Detect which cell encompasses the target text, then output its [x, y] center coordinate. 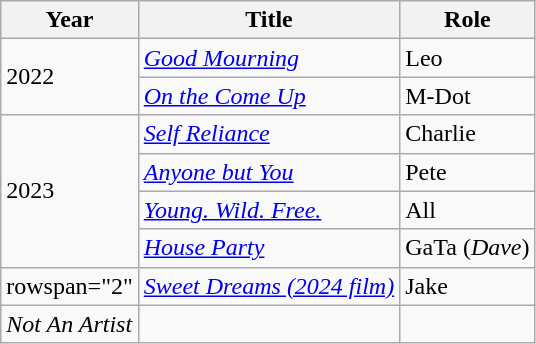
Title [268, 20]
2023 [70, 191]
Sweet Dreams (2024 film) [268, 286]
Anyone but You [268, 172]
Self Reliance [268, 134]
Leo [468, 58]
Pete [468, 172]
Good Mourning [268, 58]
Role [468, 20]
House Party [268, 248]
M-Dot [468, 96]
Jake [468, 286]
All [468, 210]
Year [70, 20]
Young. Wild. Free. [268, 210]
GaTa (Dave) [468, 248]
Charlie [468, 134]
Not An Artist [70, 324]
On the Come Up [268, 96]
2022 [70, 77]
rowspan="2" [70, 286]
